Extract the (x, y) coordinate from the center of the cell holding the provided text.  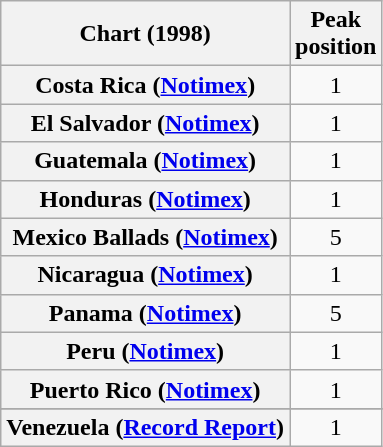
Guatemala (Notimex) (146, 161)
El Salvador (Notimex) (146, 123)
Chart (1998) (146, 34)
Honduras (Notimex) (146, 199)
Venezuela (Record Report) (146, 427)
Puerto Rico (Notimex) (146, 389)
Peakposition (336, 34)
Costa Rica (Notimex) (146, 85)
Panama (Notimex) (146, 313)
Nicaragua (Notimex) (146, 275)
Peru (Notimex) (146, 351)
Mexico Ballads (Notimex) (146, 237)
